From the cell containing the given text, extract its center point as (X, Y) coordinate. 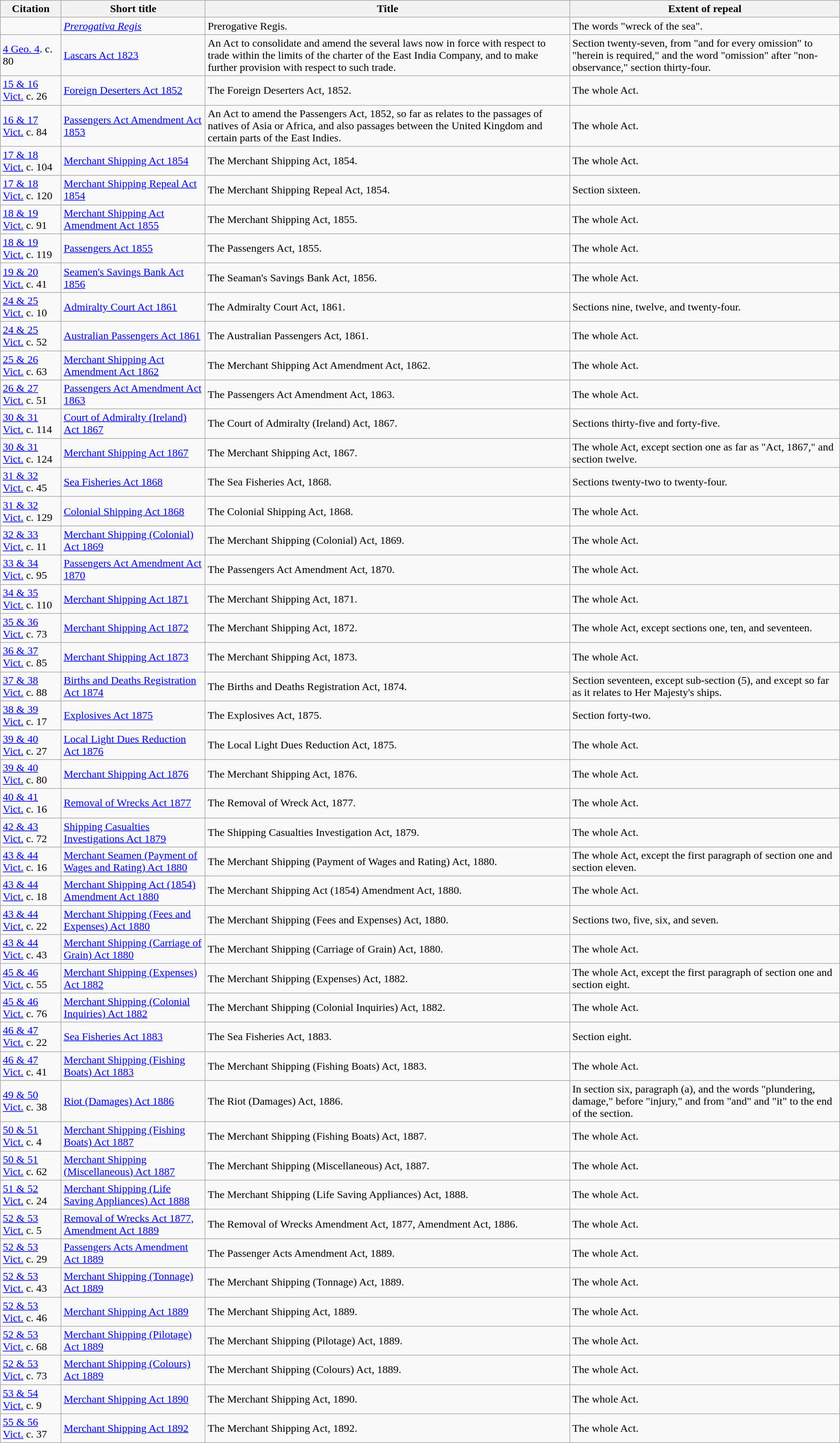
Merchant Shipping (Miscellaneous) Act 1887 (133, 1166)
The Sea Fisheries Act, 1883. (388, 1036)
The Merchant Shipping (Miscellaneous) Act, 1887. (388, 1166)
The Merchant Shipping Repeal Act, 1854. (388, 190)
The Merchant Shipping (Colours) Act, 1889. (388, 1370)
Merchant Shipping Act 1854 (133, 161)
Merchant Shipping (Colonial Inquiries) Act 1882 (133, 1008)
Merchant Shipping Act 1889 (133, 1311)
The Merchant Shipping (Colonial) Act, 1869. (388, 540)
The Riot (Damages) Act, 1886. (388, 1101)
39 & 40 Vict. c. 27 (31, 745)
Prerogativa Regis (133, 26)
19 & 20 Vict. c. 41 (31, 277)
The Colonial Shipping Act, 1868. (388, 512)
The Australian Passengers Act, 1861. (388, 336)
Colonial Shipping Act 1868 (133, 512)
Merchant Shipping Act Amendment Act 1855 (133, 219)
The Local Light Dues Reduction Act, 1875. (388, 745)
Merchant Shipping (Colours) Act 1889 (133, 1370)
43 & 44 Vict. c. 22 (31, 920)
38 & 39 Vict. c. 17 (31, 715)
Merchant Shipping (Tonnage) Act 1889 (133, 1282)
25 & 26 Vict. c. 63 (31, 365)
Merchant Shipping Act Amendment Act 1862 (133, 365)
18 & 19 Vict. c. 119 (31, 249)
The Passengers Act, 1855. (388, 249)
The whole Act, except the first paragraph of section one and section eleven. (704, 861)
The Removal of Wreck Act, 1877. (388, 803)
Births and Deaths Registration Act 1874 (133, 687)
The words "wreck of the sea". (704, 26)
43 & 44 Vict. c. 18 (31, 891)
15 & 16 Vict. c. 26 (31, 91)
The Court of Admiralty (Ireland) Act, 1867. (388, 424)
52 & 53 Vict. c. 73 (31, 1370)
The Merchant Shipping Act (1854) Amendment Act, 1880. (388, 891)
45 & 46 Vict. c. 76 (31, 1008)
30 & 31 Vict. c. 114 (31, 424)
The Admiralty Court Act, 1861. (388, 307)
33 & 34 Vict. c. 95 (31, 570)
50 & 51 Vict. c. 62 (31, 1166)
Section seventeen, except sub-section (5), and except so far as it relates to Her Majesty's ships. (704, 687)
Merchant Shipping (Expenses) Act 1882 (133, 978)
Merchant Shipping (Colonial) Act 1869 (133, 540)
The Merchant Shipping Act, 1867. (388, 453)
18 & 19 Vict. c. 91 (31, 219)
Sea Fisheries Act 1868 (133, 482)
46 & 47 Vict. c. 22 (31, 1036)
The Births and Deaths Registration Act, 1874. (388, 687)
40 & 41 Vict. c. 16 (31, 803)
The Passengers Act Amendment Act, 1870. (388, 570)
The Merchant Shipping (Tonnage) Act, 1889. (388, 1282)
17 & 18 Vict. c. 120 (31, 190)
Sections twenty-two to twenty-four. (704, 482)
Merchant Shipping Act 1890 (133, 1399)
52 & 53 Vict. c. 68 (31, 1341)
The Merchant Shipping Act, 1889. (388, 1311)
46 & 47 Vict. c. 41 (31, 1066)
Extent of repeal (704, 9)
Court of Admiralty (Ireland) Act 1867 (133, 424)
The Merchant Shipping Act, 1876. (388, 774)
39 & 40 Vict. c. 80 (31, 774)
52 & 53 Vict. c. 43 (31, 1282)
34 & 35 Vict. c. 110 (31, 599)
Riot (Damages) Act 1886 (133, 1101)
Merchant Shipping Repeal Act 1854 (133, 190)
Seamen's Savings Bank Act 1856 (133, 277)
The Merchant Shipping Act, 1872. (388, 628)
52 & 53 Vict. c. 5 (31, 1224)
52 & 53 Vict. c. 29 (31, 1253)
24 & 25 Vict. c. 52 (31, 336)
Passengers Act Amendment Act 1853 (133, 126)
16 & 17 Vict. c. 84 (31, 126)
Section eight. (704, 1036)
Merchant Shipping (Fees and Expenses) Act 1880 (133, 920)
The Merchant Shipping Act, 1855. (388, 219)
Merchant Shipping Act 1873 (133, 657)
Passengers Act Amendment Act 1870 (133, 570)
The Shipping Casualties Investigation Act, 1879. (388, 832)
50 & 51 Vict. c. 4 (31, 1136)
52 & 53 Vict. c. 46 (31, 1311)
37 & 38 Vict. c. 88 (31, 687)
The Merchant Shipping (Fees and Expenses) Act, 1880. (388, 920)
Sea Fisheries Act 1883 (133, 1036)
Merchant Shipping Act 1892 (133, 1429)
The Sea Fisheries Act, 1868. (388, 482)
Citation (31, 9)
Merchant Shipping Act 1871 (133, 599)
24 & 25 Vict. c. 10 (31, 307)
Merchant Shipping (Life Saving Appliances) Act 1888 (133, 1194)
45 & 46 Vict. c. 55 (31, 978)
Title (388, 9)
The Merchant Shipping (Pilotage) Act, 1889. (388, 1341)
The Removal of Wrecks Amendment Act, 1877, Amendment Act, 1886. (388, 1224)
Short title (133, 9)
The Merchant Shipping Act Amendment Act, 1862. (388, 365)
Admiralty Court Act 1861 (133, 307)
49 & 50 Vict. c. 38 (31, 1101)
30 & 31 Vict. c. 124 (31, 453)
Merchant Shipping Act (1854) Amendment Act 1880 (133, 891)
Sections thirty-five and forty-five. (704, 424)
51 & 52 Vict. c. 24 (31, 1194)
Passengers Acts Amendment Act 1889 (133, 1253)
Merchant Shipping Act 1876 (133, 774)
In section six, paragraph (a), and the words "plundering, damage," before "injury," and from "and" and "it" to the end of the section. (704, 1101)
43 & 44 Vict. c. 16 (31, 861)
The Merchant Shipping (Fishing Boats) Act, 1883. (388, 1066)
The Seaman's Savings Bank Act, 1856. (388, 277)
43 & 44 Vict. c. 43 (31, 949)
35 & 36 Vict. c. 73 (31, 628)
Merchant Seamen (Payment of Wages and Rating) Act 1880 (133, 861)
The Merchant Shipping (Carriage of Grain) Act, 1880. (388, 949)
Local Light Dues Reduction Act 1876 (133, 745)
Merchant Shipping (Carriage of Grain) Act 1880 (133, 949)
The Passengers Act Amendment Act, 1863. (388, 395)
The Merchant Shipping Act, 1854. (388, 161)
Merchant Shipping (Fishing Boats) Act 1883 (133, 1066)
Merchant Shipping Act 1872 (133, 628)
The whole Act, except section one as far as "Act, 1867," and section twelve. (704, 453)
Shipping Casualties Investigations Act 1879 (133, 832)
Section twenty-seven, from "and for every omission" to "herein is required," and the word "omission" after "non-observance," section thirty-four. (704, 55)
Lascars Act 1823 (133, 55)
Removal of Wrecks Act 1877 (133, 803)
31 & 32 Vict. c. 129 (31, 512)
The Explosives Act, 1875. (388, 715)
17 & 18 Vict. c. 104 (31, 161)
31 & 32 Vict. c. 45 (31, 482)
42 & 43 Vict. c. 72 (31, 832)
Passengers Act 1855 (133, 249)
The Merchant Shipping Act, 1892. (388, 1429)
The Merchant Shipping (Colonial Inquiries) Act, 1882. (388, 1008)
Merchant Shipping (Pilotage) Act 1889 (133, 1341)
55 & 56 Vict. c. 37 (31, 1429)
The Merchant Shipping (Fishing Boats) Act, 1887. (388, 1136)
Section forty-two. (704, 715)
Sections two, five, six, and seven. (704, 920)
26 & 27 Vict. c. 51 (31, 395)
Removal of Wrecks Act 1877, Amendment Act 1889 (133, 1224)
Sections nine, twelve, and twenty-four. (704, 307)
4 Geo. 4. c. 80 (31, 55)
Merchant Shipping (Fishing Boats) Act 1887 (133, 1136)
The Merchant Shipping (Life Saving Appliances) Act, 1888. (388, 1194)
Australian Passengers Act 1861 (133, 336)
The Merchant Shipping (Payment of Wages and Rating) Act, 1880. (388, 861)
The Foreign Deserters Act, 1852. (388, 91)
The Merchant Shipping Act, 1871. (388, 599)
Passengers Act Amendment Act 1863 (133, 395)
The Passenger Acts Amendment Act, 1889. (388, 1253)
The Merchant Shipping (Expenses) Act, 1882. (388, 978)
The Merchant Shipping Act, 1873. (388, 657)
36 & 37 Vict. c. 85 (31, 657)
Explosives Act 1875 (133, 715)
53 & 54 Vict. c. 9 (31, 1399)
The whole Act, except sections one, ten, and seventeen. (704, 628)
Section sixteen. (704, 190)
Prerogative Regis. (388, 26)
The whole Act, except the first paragraph of section one and section eight. (704, 978)
32 & 33 Vict. c. 11 (31, 540)
Merchant Shipping Act 1867 (133, 453)
Foreign Deserters Act 1852 (133, 91)
The Merchant Shipping Act, 1890. (388, 1399)
